Return the [x, y] coordinate for the center point of the cell that contains the specified text.  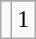
1 [24, 20]
